Identify which cell holds the provided text, then report its [X, Y] central coordinate. 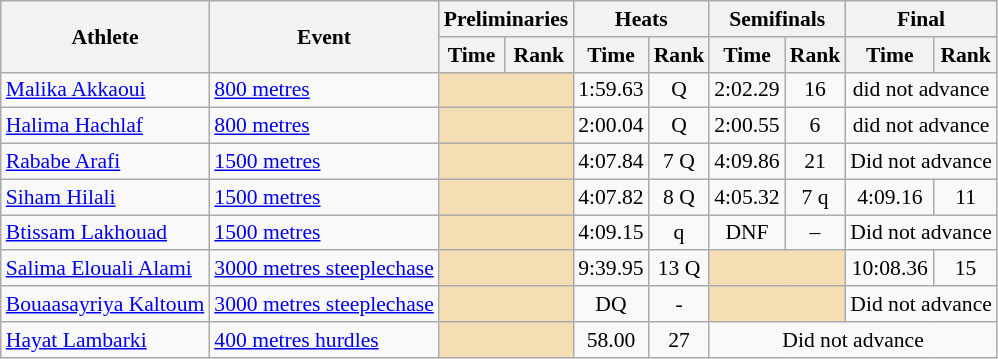
8 Q [680, 197]
1:59.63 [610, 90]
7 Q [680, 162]
2:02.29 [746, 90]
Bouaasayriya Kaltoum [106, 304]
Athlete [106, 36]
400 metres hurdles [324, 340]
4:09.86 [746, 162]
Salima Elouali Alami [106, 269]
9:39.95 [610, 269]
2:00.55 [746, 126]
4:05.32 [746, 197]
- [680, 304]
– [816, 233]
Heats [641, 19]
4:09.15 [610, 233]
13 Q [680, 269]
16 [816, 90]
15 [966, 269]
Event [324, 36]
Final [921, 19]
Halima Hachlaf [106, 126]
4:09.16 [890, 197]
Malika Akkaoui [106, 90]
10:08.36 [890, 269]
Hayat Lambarki [106, 340]
Siham Hilali [106, 197]
DQ [610, 304]
Preliminaries [506, 19]
58.00 [610, 340]
21 [816, 162]
27 [680, 340]
Rababe Arafi [106, 162]
DNF [746, 233]
4:07.82 [610, 197]
6 [816, 126]
Btissam Lakhouad [106, 233]
Semifinals [777, 19]
4:07.84 [610, 162]
7 q [816, 197]
q [680, 233]
2:00.04 [610, 126]
11 [966, 197]
